Extract the [x, y] coordinate from the center of the cell holding the provided text.  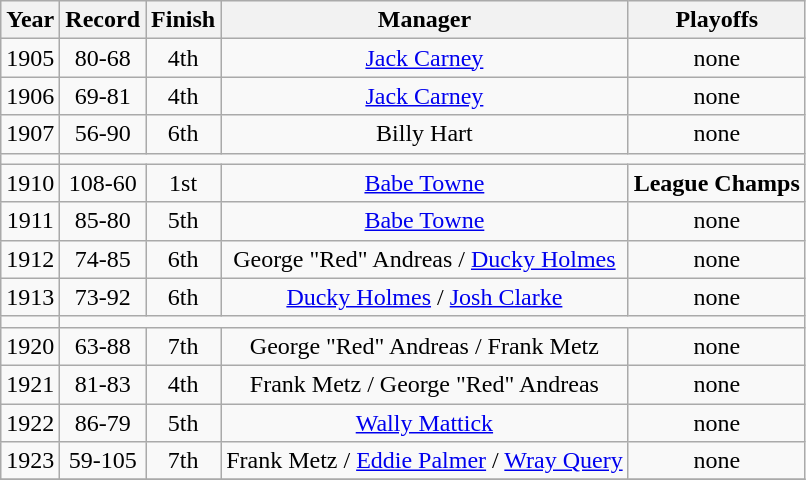
Frank Metz / George "Red" Andreas [425, 384]
73-92 [103, 297]
1911 [30, 221]
59-105 [103, 461]
56-90 [103, 134]
1923 [30, 461]
George "Red" Andreas / Frank Metz [425, 346]
1922 [30, 423]
1906 [30, 96]
Playoffs [716, 20]
1912 [30, 259]
1921 [30, 384]
1907 [30, 134]
81-83 [103, 384]
Finish [184, 20]
85-80 [103, 221]
86-79 [103, 423]
63-88 [103, 346]
69-81 [103, 96]
80-68 [103, 58]
74-85 [103, 259]
108-60 [103, 183]
Wally Mattick [425, 423]
Ducky Holmes / Josh Clarke [425, 297]
Record [103, 20]
1920 [30, 346]
League Champs [716, 183]
1st [184, 183]
George "Red" Andreas / Ducky Holmes [425, 259]
Manager [425, 20]
Billy Hart [425, 134]
1905 [30, 58]
Frank Metz / Eddie Palmer / Wray Query [425, 461]
1910 [30, 183]
Year [30, 20]
1913 [30, 297]
